Scan for the cell matching the given text and deliver its [x, y] coordinate at center. 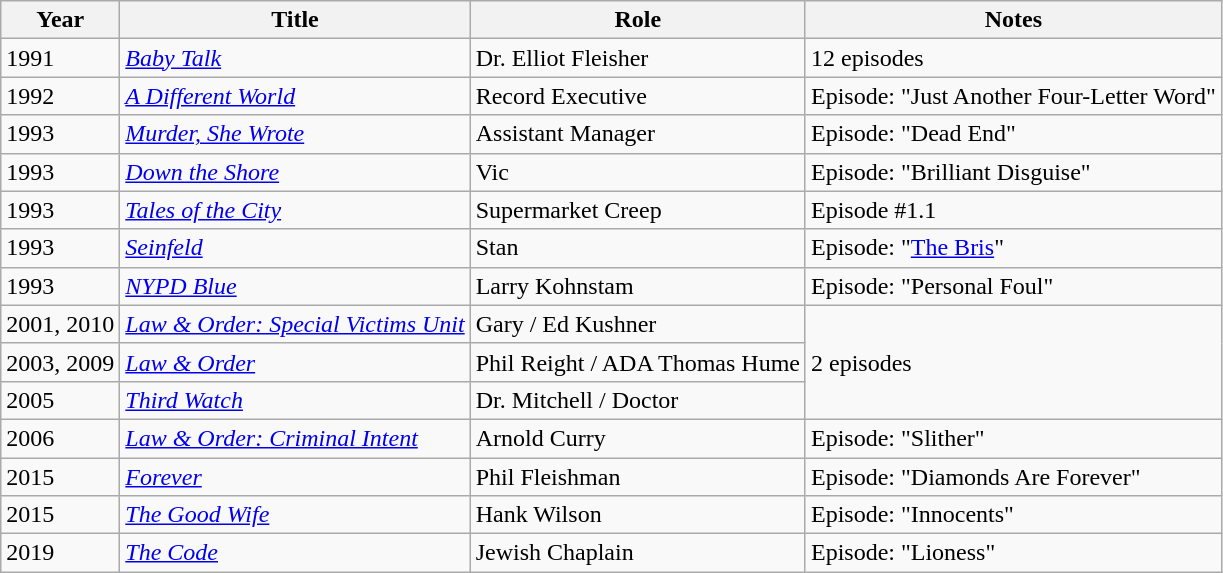
12 episodes [1013, 58]
Murder, She Wrote [295, 134]
Episode: "Innocents" [1013, 515]
Law & Order: Special Victims Unit [295, 324]
2005 [60, 400]
1991 [60, 58]
Role [638, 20]
Year [60, 20]
Episode: "The Bris" [1013, 248]
Tales of the City [295, 210]
2006 [60, 438]
Hank Wilson [638, 515]
Episode: "Lioness" [1013, 553]
Baby Talk [295, 58]
Down the Shore [295, 172]
Notes [1013, 20]
Gary / Ed Kushner [638, 324]
Record Executive [638, 96]
2019 [60, 553]
Assistant Manager [638, 134]
NYPD Blue [295, 286]
Larry Kohnstam [638, 286]
Forever [295, 477]
Episode: "Just Another Four-Letter Word" [1013, 96]
2003, 2009 [60, 362]
Stan [638, 248]
Dr. Mitchell / Doctor [638, 400]
Law & Order: Criminal Intent [295, 438]
The Good Wife [295, 515]
Episode: "Slither" [1013, 438]
Supermarket Creep [638, 210]
Title [295, 20]
Vic [638, 172]
Jewish Chaplain [638, 553]
Episode: "Brilliant Disguise" [1013, 172]
Arnold Curry [638, 438]
1992 [60, 96]
Seinfeld [295, 248]
Third Watch [295, 400]
A Different World [295, 96]
The Code [295, 553]
Law & Order [295, 362]
Episode #1.1 [1013, 210]
Phil Fleishman [638, 477]
2 episodes [1013, 362]
Dr. Elliot Fleisher [638, 58]
Episode: "Dead End" [1013, 134]
Episode: "Diamonds Are Forever" [1013, 477]
Episode: "Personal Foul" [1013, 286]
Phil Reight / ADA Thomas Hume [638, 362]
2001, 2010 [60, 324]
